Provide the [X, Y] coordinate of the cell's center where the given text is located.  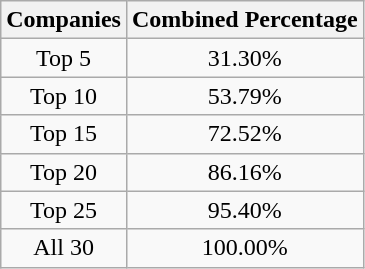
Top 20 [64, 172]
All 30 [64, 248]
Top 25 [64, 210]
Companies [64, 20]
Top 5 [64, 58]
Combined Percentage [244, 20]
95.40% [244, 210]
72.52% [244, 134]
53.79% [244, 96]
Top 10 [64, 96]
31.30% [244, 58]
86.16% [244, 172]
Top 15 [64, 134]
100.00% [244, 248]
